Capture the cell that displays the provided text and extract its (X, Y) central coordinate. 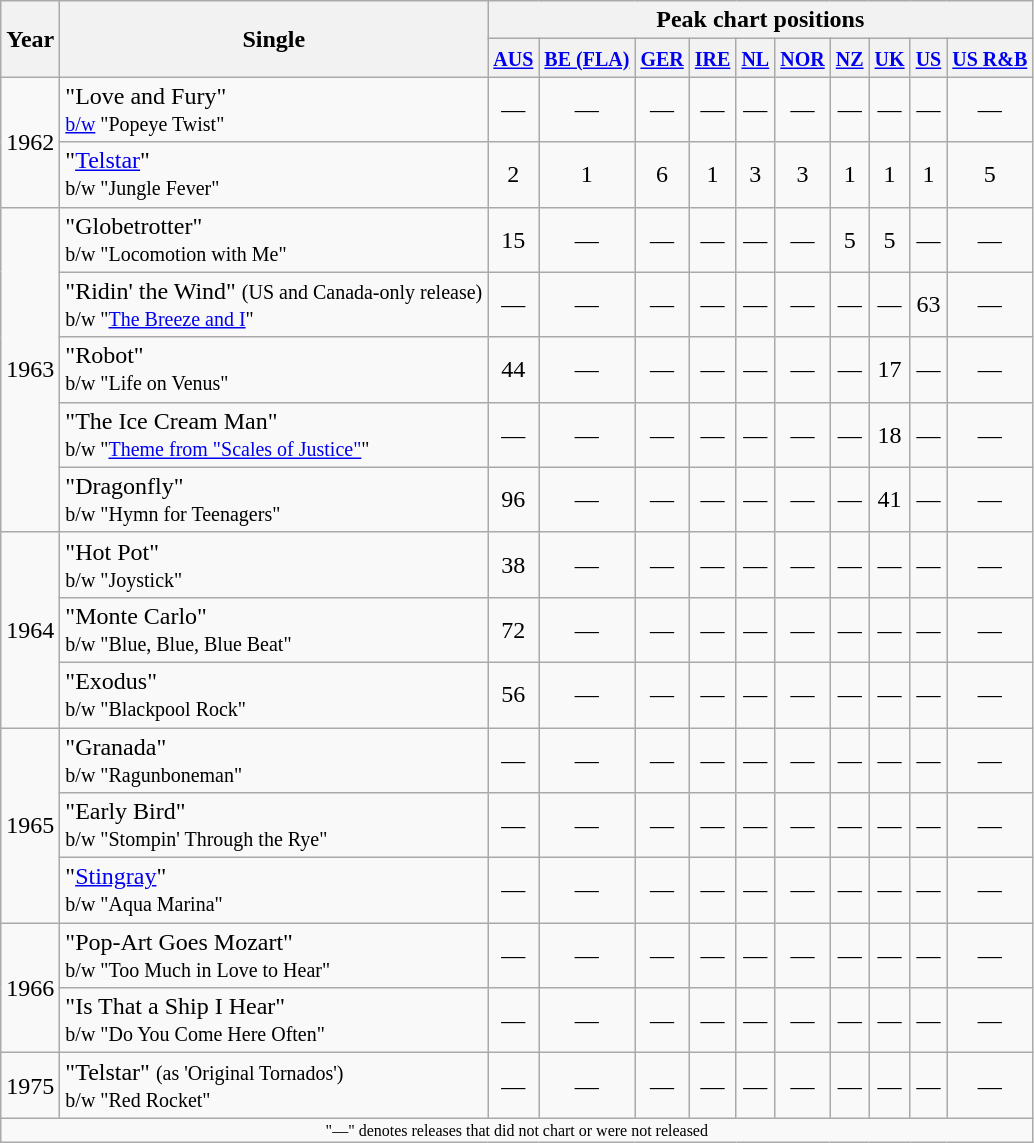
"Monte Carlo"b/w "Blue, Blue, Blue Beat" (274, 630)
18 (890, 434)
Peak chart positions (760, 20)
"Stingray"b/w "Aqua Marina" (274, 890)
"Ridin' the Wind" (US and Canada-only release)b/w "The Breeze and I" (274, 304)
NZ (850, 58)
1975 (30, 1086)
1966 (30, 988)
6 (662, 174)
38 (514, 564)
"The Ice Cream Man"b/w "Theme from "Scales of Justice"" (274, 434)
1964 (30, 630)
"Hot Pot"b/w "Joystick" (274, 564)
AUS (514, 58)
US R&B (990, 58)
"Love and Fury"b/w "Popeye Twist" (274, 110)
96 (514, 500)
"Early Bird"b/w "Stompin' Through the Rye" (274, 826)
"Pop-Art Goes Mozart"b/w "Too Much in Love to Hear" (274, 956)
17 (890, 370)
72 (514, 630)
"Is That a Ship I Hear"b/w "Do You Come Here Often" (274, 1020)
GER (662, 58)
44 (514, 370)
41 (890, 500)
BE (FLA) (587, 58)
"Granada"b/w "Ragunboneman" (274, 760)
"—" denotes releases that did not chart or were not released (517, 1130)
63 (928, 304)
UK (890, 58)
"Dragonfly"b/w "Hymn for Teenagers" (274, 500)
Year (30, 39)
2 (514, 174)
"Telstar"b/w "Jungle Fever" (274, 174)
"Exodus"b/w "Blackpool Rock" (274, 694)
1965 (30, 826)
"Robot"b/w "Life on Venus" (274, 370)
"Telstar" (as 'Original Tornados')b/w "Red Rocket" (274, 1086)
NL (756, 58)
56 (514, 694)
1963 (30, 370)
US (928, 58)
"Globetrotter"b/w "Locomotion with Me" (274, 240)
Single (274, 39)
1962 (30, 142)
15 (514, 240)
IRE (712, 58)
NOR (803, 58)
